Detect which cell encompasses the target text, then output its (X, Y) center coordinate. 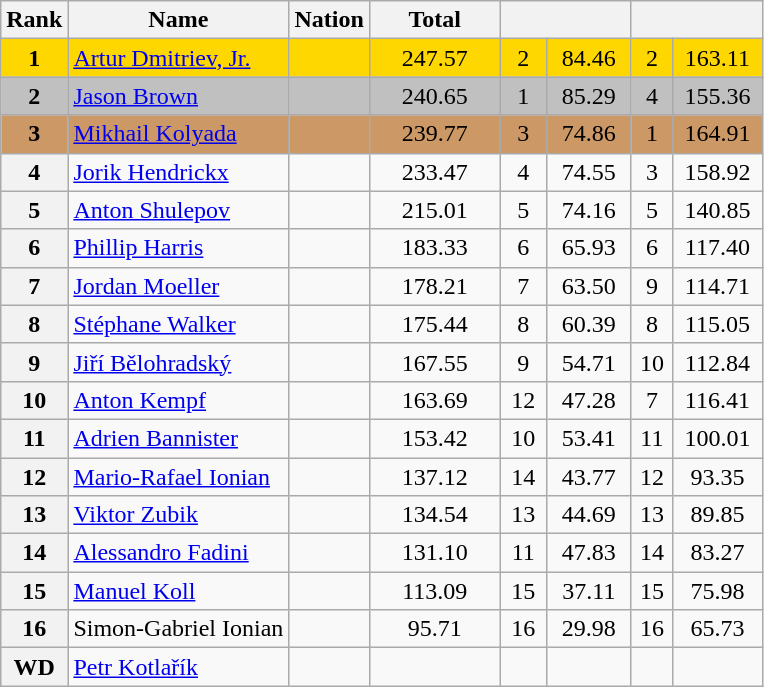
74.55 (588, 172)
Artur Dmitriev, Jr. (178, 58)
158.92 (717, 172)
Mikhail Kolyada (178, 134)
Stéphane Walker (178, 324)
89.85 (717, 515)
164.91 (717, 134)
Jason Brown (178, 96)
Simon-Gabriel Ionian (178, 629)
Anton Shulepov (178, 210)
Rank (34, 20)
116.41 (717, 400)
183.33 (434, 248)
Phillip Harris (178, 248)
Viktor Zubik (178, 515)
239.77 (434, 134)
75.98 (717, 591)
140.85 (717, 210)
65.73 (717, 629)
53.41 (588, 438)
44.69 (588, 515)
Mario-Rafael Ionian (178, 477)
84.46 (588, 58)
115.05 (717, 324)
117.40 (717, 248)
Manuel Koll (178, 591)
137.12 (434, 477)
37.11 (588, 591)
Anton Kempf (178, 400)
Jiří Bělohradský (178, 362)
65.93 (588, 248)
167.55 (434, 362)
83.27 (717, 553)
Nation (329, 20)
85.29 (588, 96)
WD (34, 667)
178.21 (434, 286)
134.54 (434, 515)
247.57 (434, 58)
163.69 (434, 400)
29.98 (588, 629)
63.50 (588, 286)
155.36 (717, 96)
47.83 (588, 553)
Total (434, 20)
131.10 (434, 553)
60.39 (588, 324)
175.44 (434, 324)
95.71 (434, 629)
54.71 (588, 362)
Jordan Moeller (178, 286)
100.01 (717, 438)
74.16 (588, 210)
93.35 (717, 477)
114.71 (717, 286)
Name (178, 20)
113.09 (434, 591)
163.11 (717, 58)
74.86 (588, 134)
112.84 (717, 362)
215.01 (434, 210)
Adrien Bannister (178, 438)
233.47 (434, 172)
47.28 (588, 400)
153.42 (434, 438)
240.65 (434, 96)
43.77 (588, 477)
Jorik Hendrickx (178, 172)
Alessandro Fadini (178, 553)
Petr Kotlařík (178, 667)
